Output the [X, Y] coordinate of the center of the cell containing the given text.  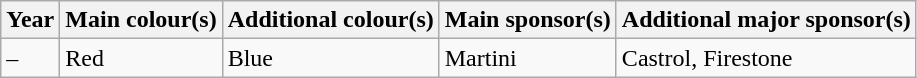
Main colour(s) [141, 20]
Additional major sponsor(s) [766, 20]
Additional colour(s) [330, 20]
Year [30, 20]
Blue [330, 58]
Martini [528, 58]
Red [141, 58]
Castrol, Firestone [766, 58]
– [30, 58]
Main sponsor(s) [528, 20]
